From the cell containing the given text, extract its center point as [x, y] coordinate. 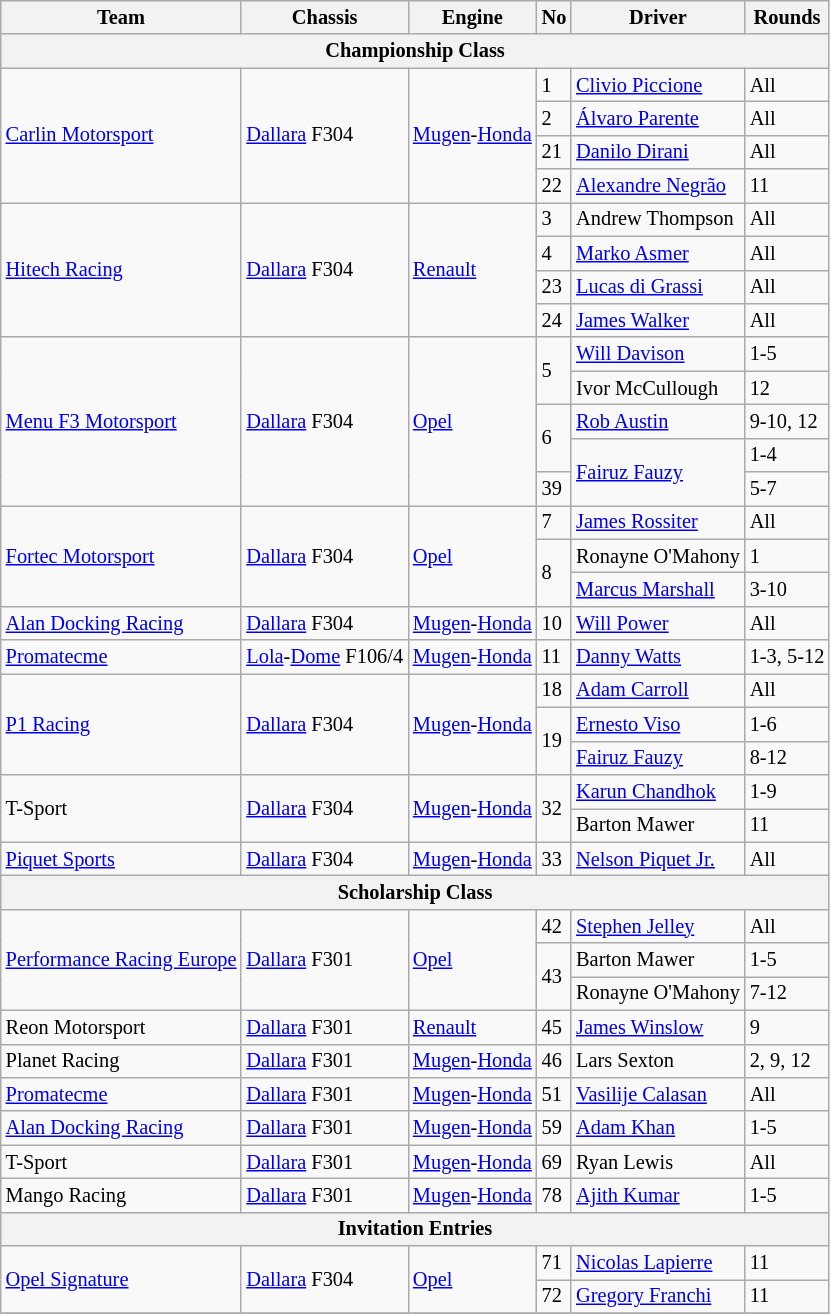
Nelson Piquet Jr. [658, 859]
3-10 [787, 589]
P1 Racing [122, 724]
46 [554, 1061]
Clivio Piccione [658, 85]
James Rossiter [658, 522]
Will Davison [658, 354]
5-7 [787, 489]
Adam Khan [658, 1128]
Hitech Racing [122, 270]
21 [554, 152]
32 [554, 808]
45 [554, 1027]
72 [554, 1296]
Will Power [658, 623]
1-4 [787, 455]
2 [554, 118]
Scholarship Class [415, 892]
Nicolas Lapierre [658, 1263]
33 [554, 859]
Lars Sexton [658, 1061]
No [554, 17]
James Winslow [658, 1027]
Danilo Dirani [658, 152]
69 [554, 1162]
Menu F3 Motorsport [122, 421]
39 [554, 489]
Danny Watts [658, 657]
Alexandre Negrão [658, 186]
23 [554, 287]
Engine [472, 17]
Team [122, 17]
Ryan Lewis [658, 1162]
59 [554, 1128]
9-10, 12 [787, 421]
Opel Signature [122, 1280]
1-6 [787, 724]
Ivor McCullough [658, 388]
51 [554, 1094]
Vasilije Calasan [658, 1094]
Marko Asmer [658, 253]
Fortec Motorsport [122, 556]
12 [787, 388]
Planet Racing [122, 1061]
Marcus Marshall [658, 589]
Championship Class [415, 51]
6 [554, 438]
24 [554, 320]
James Walker [658, 320]
22 [554, 186]
Rounds [787, 17]
Ernesto Viso [658, 724]
Stephen Jelley [658, 926]
Lucas di Grassi [658, 287]
2, 9, 12 [787, 1061]
Andrew Thompson [658, 219]
8 [554, 572]
Driver [658, 17]
71 [554, 1263]
Adam Carroll [658, 690]
Lola-Dome F106/4 [324, 657]
78 [554, 1195]
9 [787, 1027]
Ajith Kumar [658, 1195]
Rob Austin [658, 421]
4 [554, 253]
7 [554, 522]
Karun Chandhok [658, 791]
5 [554, 370]
Gregory Franchi [658, 1296]
19 [554, 740]
43 [554, 976]
1-9 [787, 791]
Mango Racing [122, 1195]
Piquet Sports [122, 859]
3 [554, 219]
Chassis [324, 17]
Carlin Motorsport [122, 136]
10 [554, 623]
8-12 [787, 758]
18 [554, 690]
1-3, 5-12 [787, 657]
Álvaro Parente [658, 118]
42 [554, 926]
Reon Motorsport [122, 1027]
Invitation Entries [415, 1229]
7-12 [787, 993]
Performance Racing Europe [122, 960]
